Determine the [x, y] coordinate at the center of the cell enclosing the given text.  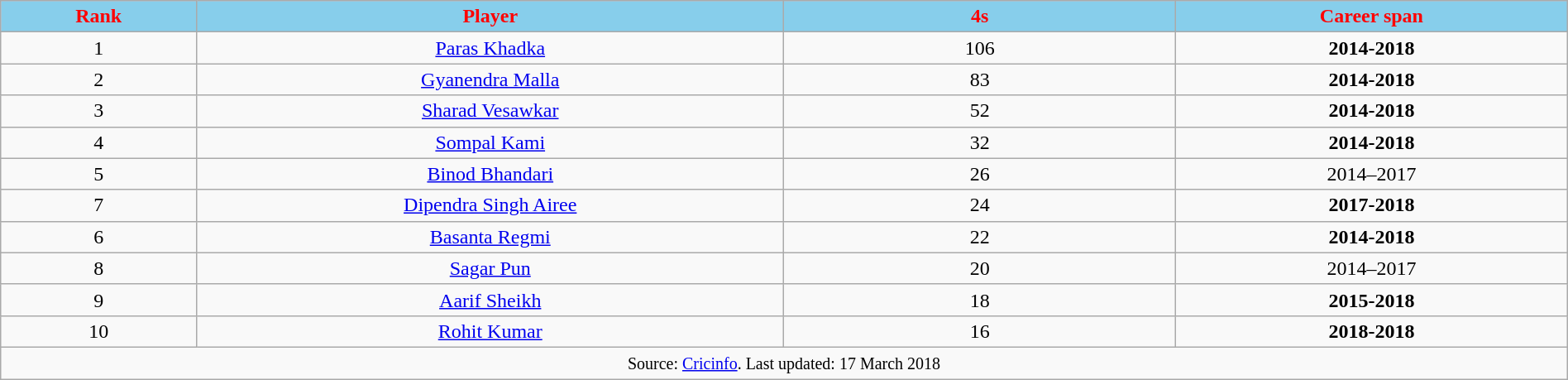
Sagar Pun [490, 268]
1 [99, 48]
9 [99, 300]
Sharad Vesawkar [490, 111]
2015-2018 [1372, 300]
Rank [99, 17]
Career span [1372, 17]
24 [980, 205]
2017-2018 [1372, 205]
4 [99, 142]
18 [980, 300]
22 [980, 237]
26 [980, 174]
4s [980, 17]
3 [99, 111]
2 [99, 79]
6 [99, 237]
Aarif Sheikh [490, 300]
Paras Khadka [490, 48]
Gyanendra Malla [490, 79]
20 [980, 268]
52 [980, 111]
2018-2018 [1372, 331]
Sompal Kami [490, 142]
8 [99, 268]
Player [490, 17]
Binod Bhandari [490, 174]
Dipendra Singh Airee [490, 205]
106 [980, 48]
10 [99, 331]
83 [980, 79]
Basanta Regmi [490, 237]
Source: Cricinfo. Last updated: 17 March 2018 [784, 363]
Rohit Kumar [490, 331]
7 [99, 205]
5 [99, 174]
16 [980, 331]
32 [980, 142]
